Scan for the cell matching the given text and deliver its (X, Y) coordinate at center. 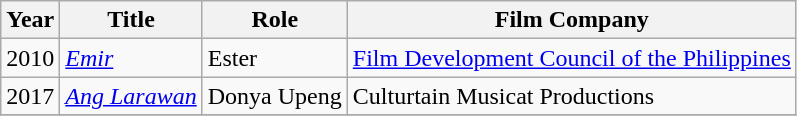
Ang Larawan (131, 96)
Title (131, 20)
Culturtain Musicat Productions (572, 96)
Film Company (572, 20)
2010 (30, 58)
Ester (274, 58)
Role (274, 20)
Year (30, 20)
2017 (30, 96)
Film Development Council of the Philippines (572, 58)
Emir (131, 58)
Donya Upeng (274, 96)
